Provide the [x, y] coordinate of the cell's center where the given text is located.  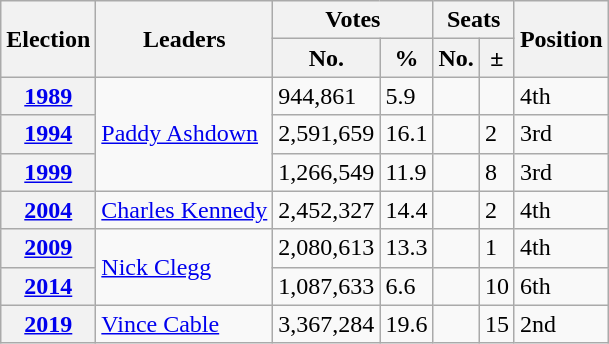
2,452,327 [326, 210]
Election [48, 39]
2004 [48, 210]
2nd [561, 324]
Position [561, 39]
8 [496, 172]
16.1 [406, 134]
13.3 [406, 248]
2014 [48, 286]
Seats [474, 20]
1999 [48, 172]
Paddy Ashdown [184, 134]
15 [496, 324]
1994 [48, 134]
Charles Kennedy [184, 210]
1,087,633 [326, 286]
Leaders [184, 39]
14.4 [406, 210]
2019 [48, 324]
6.6 [406, 286]
10 [496, 286]
1 [496, 248]
1,266,549 [326, 172]
6th [561, 286]
3,367,284 [326, 324]
Votes [353, 20]
± [496, 58]
19.6 [406, 324]
944,861 [326, 96]
5.9 [406, 96]
Vince Cable [184, 324]
11.9 [406, 172]
% [406, 58]
2,080,613 [326, 248]
Nick Clegg [184, 267]
2,591,659 [326, 134]
1989 [48, 96]
2009 [48, 248]
